Pinpoint the cell where the given text exists, returning its [x, y] midpoint coordinate. 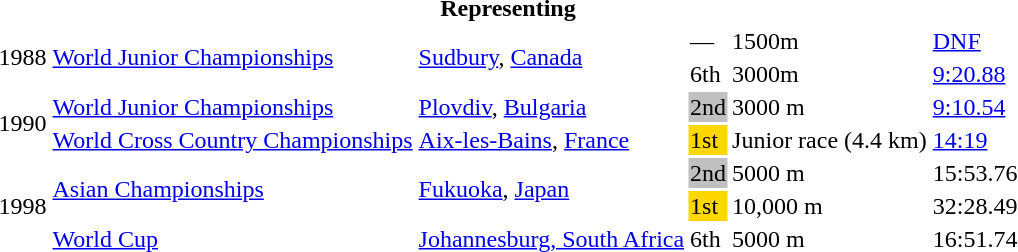
Plovdiv, Bulgaria [552, 107]
1500m [830, 41]
10,000 m [830, 206]
Sudbury, Canada [552, 58]
— [708, 41]
Asian Championships [232, 190]
3000 m [830, 107]
5000 m [830, 173]
World Cross Country Championships [232, 140]
Fukuoka, Japan [552, 190]
Aix-les-Bains, France [552, 140]
6th [708, 74]
Junior race (4.4 km) [830, 140]
3000m [830, 74]
